Detect which cell encompasses the target text, then output its (x, y) center coordinate. 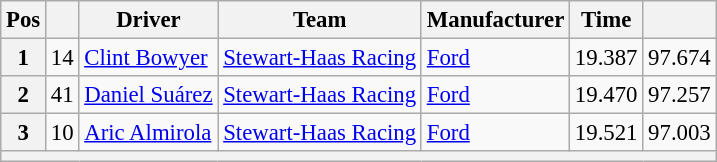
2 (24, 95)
Manufacturer (495, 20)
Time (606, 20)
3 (24, 133)
Daniel Suárez (148, 95)
1 (24, 58)
19.470 (606, 95)
97.003 (680, 133)
Driver (148, 20)
Team (320, 20)
97.674 (680, 58)
14 (62, 58)
10 (62, 133)
Aric Almirola (148, 133)
Clint Bowyer (148, 58)
97.257 (680, 95)
41 (62, 95)
Pos (24, 20)
19.387 (606, 58)
19.521 (606, 133)
